Output the (X, Y) coordinate of the center of the cell containing the given text.  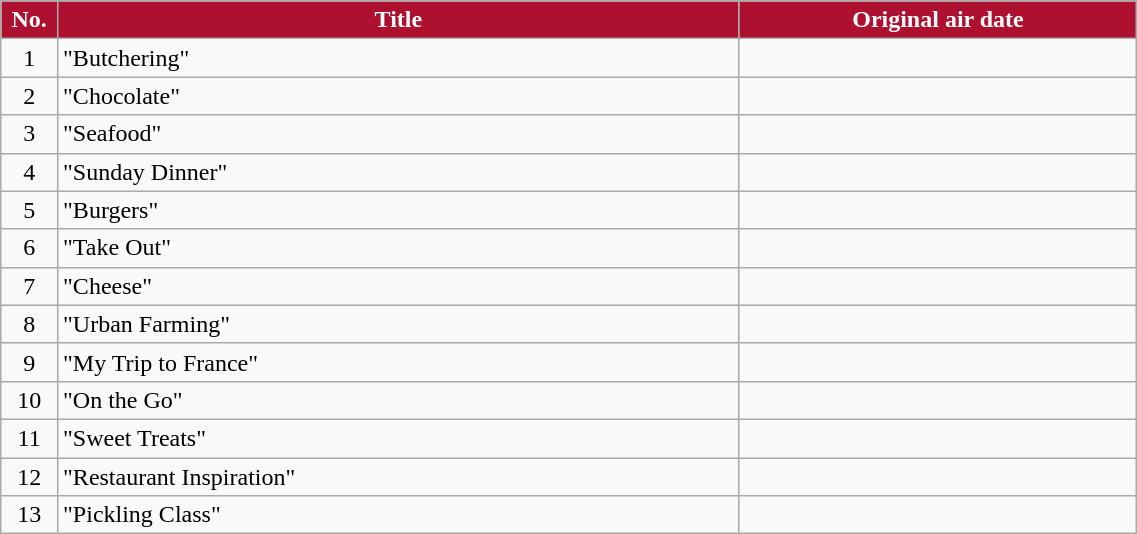
No. (30, 20)
10 (30, 400)
11 (30, 438)
Original air date (938, 20)
3 (30, 134)
"My Trip to France" (399, 362)
8 (30, 324)
"On the Go" (399, 400)
5 (30, 210)
"Cheese" (399, 286)
2 (30, 96)
12 (30, 477)
13 (30, 515)
"Urban Farming" (399, 324)
Title (399, 20)
9 (30, 362)
"Chocolate" (399, 96)
"Pickling Class" (399, 515)
"Burgers" (399, 210)
"Sunday Dinner" (399, 172)
"Seafood" (399, 134)
"Sweet Treats" (399, 438)
7 (30, 286)
1 (30, 58)
"Take Out" (399, 248)
"Butchering" (399, 58)
4 (30, 172)
"Restaurant Inspiration" (399, 477)
6 (30, 248)
